Search for the cell housing the specified text and yield its [x, y] center coordinate. 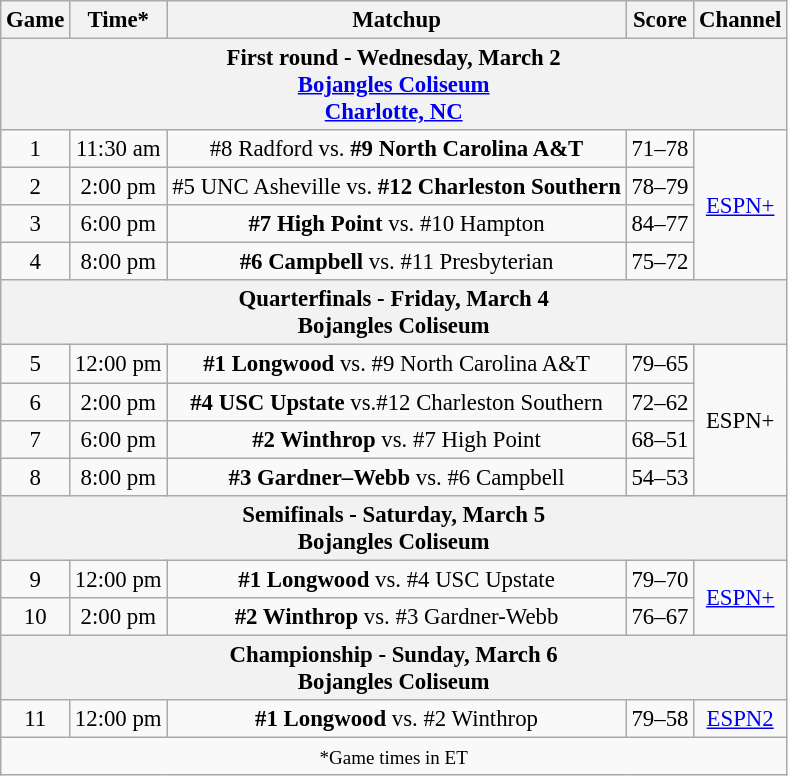
5 [36, 364]
4 [36, 262]
Quarterfinals - Friday, March 4Bojangles Coliseum [394, 312]
84–77 [660, 224]
Semifinals - Saturday, March 5Bojangles Coliseum [394, 528]
54–53 [660, 477]
1 [36, 149]
11:30 am [118, 149]
Channel [740, 20]
#8 Radford vs. #9 North Carolina A&T [396, 149]
72–62 [660, 402]
#1 Longwood vs. #2 Winthrop [396, 719]
#4 USC Upstate vs.#12 Charleston Southern [396, 402]
7 [36, 439]
#1 Longwood vs. #9 North Carolina A&T [396, 364]
Championship - Sunday, March 6Bojangles Coliseum [394, 668]
Time* [118, 20]
First round - Wednesday, March 2Bojangles ColiseumCharlotte, NC [394, 85]
79–65 [660, 364]
78–79 [660, 187]
#7 High Point vs. #10 Hampton [396, 224]
2 [36, 187]
#2 Winthrop vs. #3 Gardner-Webb [396, 617]
Matchup [396, 20]
*Game times in ET [394, 756]
#5 UNC Asheville vs. #12 Charleston Southern [396, 187]
10 [36, 617]
Score [660, 20]
3 [36, 224]
#2 Winthrop vs. #7 High Point [396, 439]
Game [36, 20]
76–67 [660, 617]
79–70 [660, 579]
9 [36, 579]
ESPN2 [740, 719]
79–58 [660, 719]
#1 Longwood vs. #4 USC Upstate [396, 579]
6 [36, 402]
8 [36, 477]
#3 Gardner–Webb vs. #6 Campbell [396, 477]
#6 Campbell vs. #11 Presbyterian [396, 262]
71–78 [660, 149]
68–51 [660, 439]
75–72 [660, 262]
11 [36, 719]
